Return (x, y) of the center of cell containing provided text 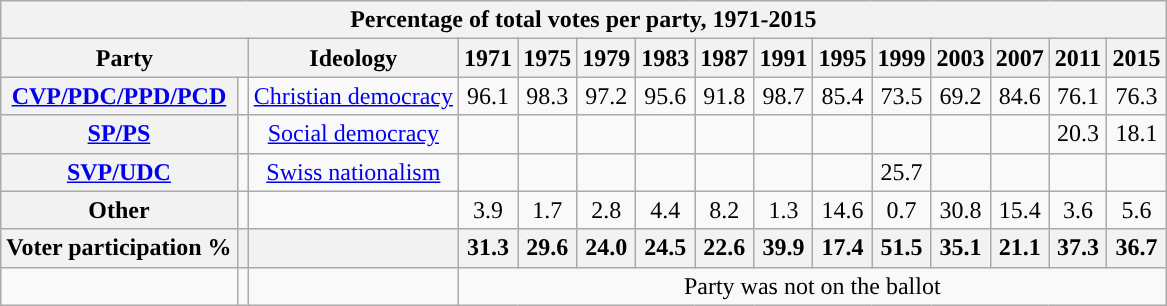
95.6 (666, 96)
2.8 (606, 210)
76.3 (1136, 96)
1991 (784, 58)
24.0 (606, 248)
37.3 (1078, 248)
Voter participation % (119, 248)
2015 (1136, 58)
3.9 (488, 210)
21.1 (1020, 248)
31.3 (488, 248)
1983 (666, 58)
36.7 (1136, 248)
24.5 (666, 248)
1979 (606, 58)
14.6 (842, 210)
5.6 (1136, 210)
1.7 (548, 210)
1987 (724, 58)
4.4 (666, 210)
CVP/PDC/PPD/PCD (119, 96)
Other (119, 210)
18.1 (1136, 134)
Christian democracy (353, 96)
98.3 (548, 96)
Party (124, 58)
1975 (548, 58)
98.7 (784, 96)
1.3 (784, 210)
17.4 (842, 248)
8.2 (724, 210)
15.4 (1020, 210)
97.2 (606, 96)
2011 (1078, 58)
96.1 (488, 96)
84.6 (1020, 96)
51.5 (902, 248)
SVP/UDC (119, 172)
1999 (902, 58)
SP/PS (119, 134)
29.6 (548, 248)
35.1 (960, 248)
69.2 (960, 96)
1971 (488, 58)
2007 (1020, 58)
73.5 (902, 96)
Swiss nationalism (353, 172)
22.6 (724, 248)
Percentage of total votes per party, 1971-2015 (584, 20)
91.8 (724, 96)
20.3 (1078, 134)
Party was not on the ballot (812, 286)
39.9 (784, 248)
Ideology (353, 58)
85.4 (842, 96)
2003 (960, 58)
30.8 (960, 210)
25.7 (902, 172)
1995 (842, 58)
3.6 (1078, 210)
76.1 (1078, 96)
0.7 (902, 210)
Social democracy (353, 134)
